Scan for the cell matching the given text and deliver its [X, Y] coordinate at center. 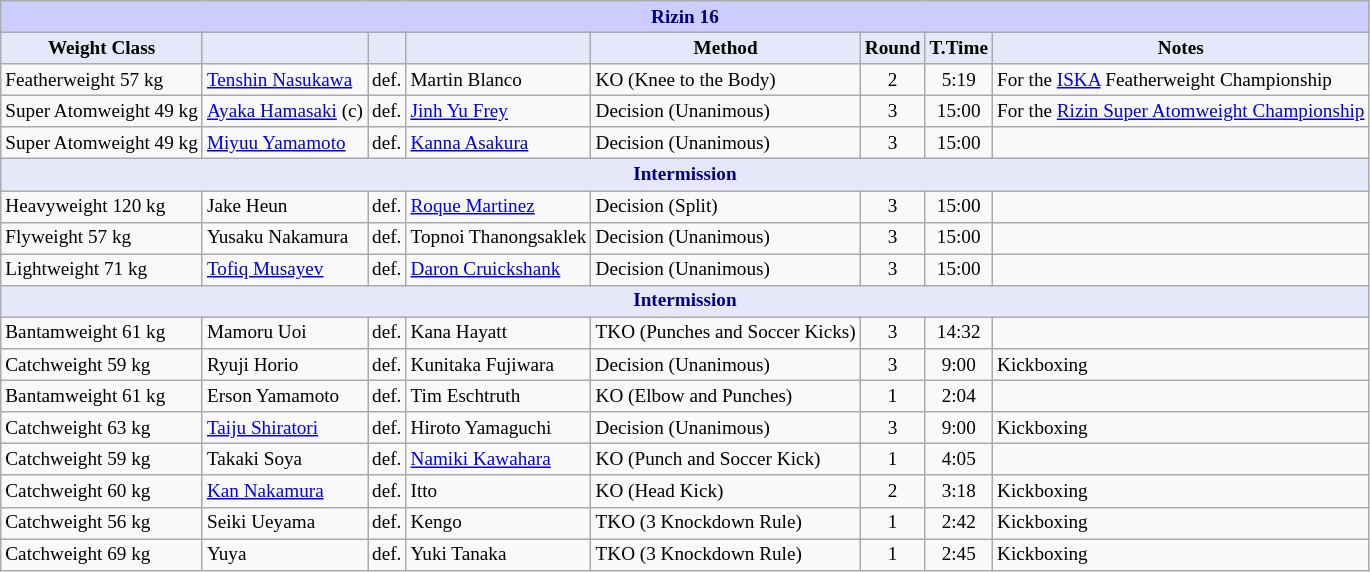
KO (Punch and Soccer Kick) [726, 460]
2:45 [959, 554]
KO (Head Kick) [726, 491]
Taiju Shiratori [284, 428]
TKO (Punches and Soccer Kicks) [726, 333]
Flyweight 57 kg [102, 238]
Catchweight 63 kg [102, 428]
For the ISKA Featherweight Championship [1182, 80]
Seiki Ueyama [284, 523]
Jake Heun [284, 206]
Catchweight 69 kg [102, 554]
Kengo [498, 523]
2:04 [959, 396]
Weight Class [102, 48]
Takaki Soya [284, 460]
Tofiq Musayev [284, 270]
Miyuu Yamamoto [284, 143]
5:19 [959, 80]
Kunitaka Fujiwara [498, 365]
Catchweight 56 kg [102, 523]
Yusaku Nakamura [284, 238]
Hiroto Yamaguchi [498, 428]
Tim Eschtruth [498, 396]
Namiki Kawahara [498, 460]
KO (Elbow and Punches) [726, 396]
Notes [1182, 48]
Itto [498, 491]
Ayaka Hamasaki (c) [284, 111]
Heavyweight 120 kg [102, 206]
Tenshin Nasukawa [284, 80]
Decision (Split) [726, 206]
Kana Hayatt [498, 333]
For the Rizin Super Atomweight Championship [1182, 111]
2:42 [959, 523]
Kan Nakamura [284, 491]
Featherweight 57 kg [102, 80]
Erson Yamamoto [284, 396]
Mamoru Uoi [284, 333]
Kanna Asakura [498, 143]
Jinh Yu Frey [498, 111]
Roque Martinez [498, 206]
Topnoi Thanongsaklek [498, 238]
Ryuji Horio [284, 365]
Rizin 16 [685, 17]
Daron Cruickshank [498, 270]
Method [726, 48]
Lightweight 71 kg [102, 270]
Catchweight 60 kg [102, 491]
14:32 [959, 333]
T.Time [959, 48]
Round [892, 48]
Yuya [284, 554]
4:05 [959, 460]
3:18 [959, 491]
Yuki Tanaka [498, 554]
Martin Blanco [498, 80]
KO (Knee to the Body) [726, 80]
